Provide the [x, y] coordinate of the cell's center where the given text is located.  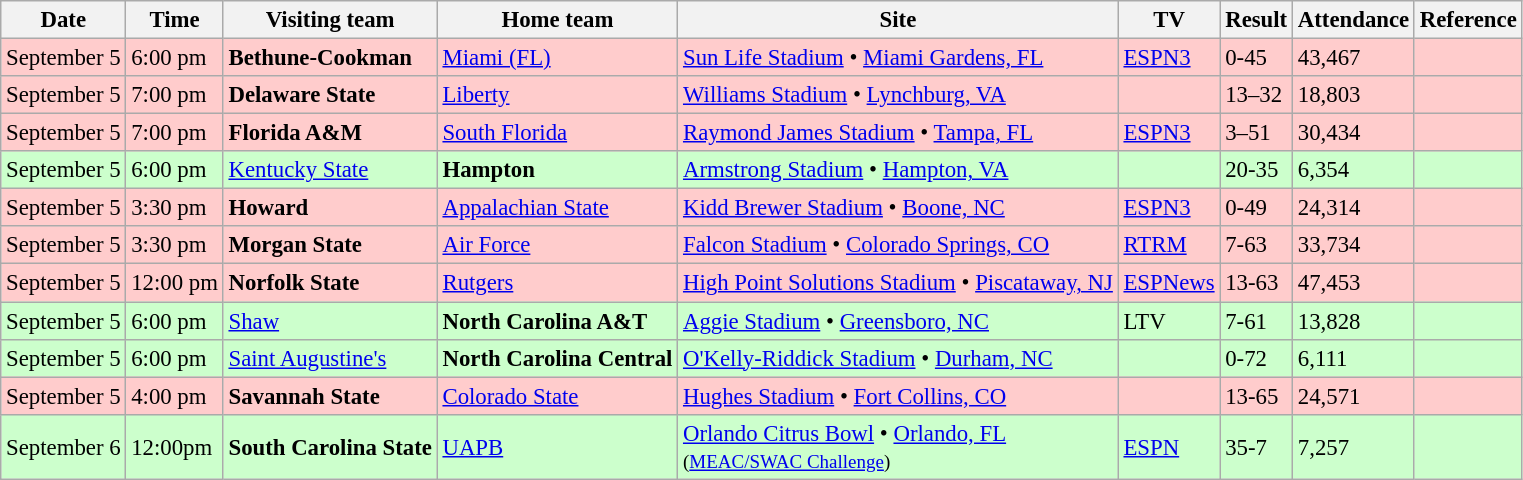
Hughes Stadium • Fort Collins, CO [898, 396]
13,828 [1354, 321]
0-72 [1256, 358]
Howard [330, 208]
4:00 pm [174, 396]
Appalachian State [558, 208]
33,734 [1354, 245]
6,354 [1354, 170]
Norfolk State [330, 283]
O'Kelly-Riddick Stadium • Durham, NC [898, 358]
7,257 [1354, 446]
12:00pm [174, 446]
7-61 [1256, 321]
Rutgers [558, 283]
ESPN [1169, 446]
13–32 [1256, 95]
20-35 [1256, 170]
30,434 [1354, 133]
0-49 [1256, 208]
TV [1169, 20]
Savannah State [330, 396]
Colorado State [558, 396]
Result [1256, 20]
ESPNews [1169, 283]
South Florida [558, 133]
13-63 [1256, 283]
7-63 [1256, 245]
Raymond James Stadium • Tampa, FL [898, 133]
Shaw [330, 321]
High Point Solutions Stadium • Piscataway, NJ [898, 283]
47,453 [1354, 283]
LTV [1169, 321]
Orlando Citrus Bowl • Orlando, FL(MEAC/SWAC Challenge) [898, 446]
Aggie Stadium • Greensboro, NC [898, 321]
Time [174, 20]
Morgan State [330, 245]
Hampton [558, 170]
Site [898, 20]
Miami (FL) [558, 58]
Kidd Brewer Stadium • Boone, NC [898, 208]
Date [64, 20]
Kentucky State [330, 170]
18,803 [1354, 95]
0-45 [1256, 58]
Air Force [558, 245]
24,571 [1354, 396]
Liberty [558, 95]
Bethune-Cookman [330, 58]
RTRM [1169, 245]
North Carolina Central [558, 358]
South Carolina State [330, 446]
13-65 [1256, 396]
24,314 [1354, 208]
3–51 [1256, 133]
Florida A&M [330, 133]
Home team [558, 20]
Falcon Stadium • Colorado Springs, CO [898, 245]
6,111 [1354, 358]
September 6 [64, 446]
35-7 [1256, 446]
UAPB [558, 446]
Reference [1468, 20]
43,467 [1354, 58]
North Carolina A&T [558, 321]
Attendance [1354, 20]
12:00 pm [174, 283]
Visiting team [330, 20]
Delaware State [330, 95]
Saint Augustine's [330, 358]
Sun Life Stadium • Miami Gardens, FL [898, 58]
Armstrong Stadium • Hampton, VA [898, 170]
Williams Stadium • Lynchburg, VA [898, 95]
